Capture the cell that displays the provided text and extract its [X, Y] central coordinate. 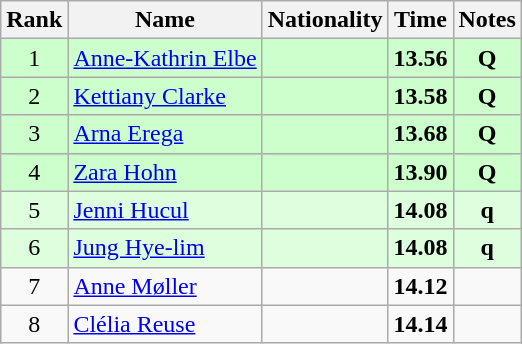
14.14 [420, 324]
Jenni Hucul [165, 210]
6 [34, 248]
13.90 [420, 172]
13.56 [420, 58]
14.12 [420, 286]
Zara Hohn [165, 172]
Rank [34, 20]
13.68 [420, 134]
8 [34, 324]
Notes [487, 20]
5 [34, 210]
Clélia Reuse [165, 324]
Name [165, 20]
Kettiany Clarke [165, 96]
Nationality [325, 20]
Arna Erega [165, 134]
Time [420, 20]
3 [34, 134]
2 [34, 96]
13.58 [420, 96]
1 [34, 58]
Anne Møller [165, 286]
7 [34, 286]
Jung Hye-lim [165, 248]
Anne-Kathrin Elbe [165, 58]
4 [34, 172]
